Output the (x, y) coordinate of the center of the cell containing the given text.  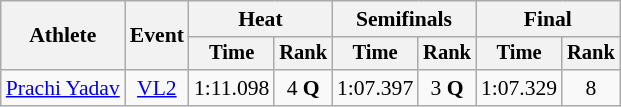
3 Q (447, 88)
1:07.329 (519, 88)
1:07.397 (375, 88)
Athlete (63, 36)
Semifinals (404, 19)
1:11.098 (232, 88)
Prachi Yadav (63, 88)
Final (548, 19)
Event (157, 36)
8 (591, 88)
VL2 (157, 88)
Heat (260, 19)
4 Q (303, 88)
